Find where the given text appears and provide that cell's center as [x, y] coordinate. 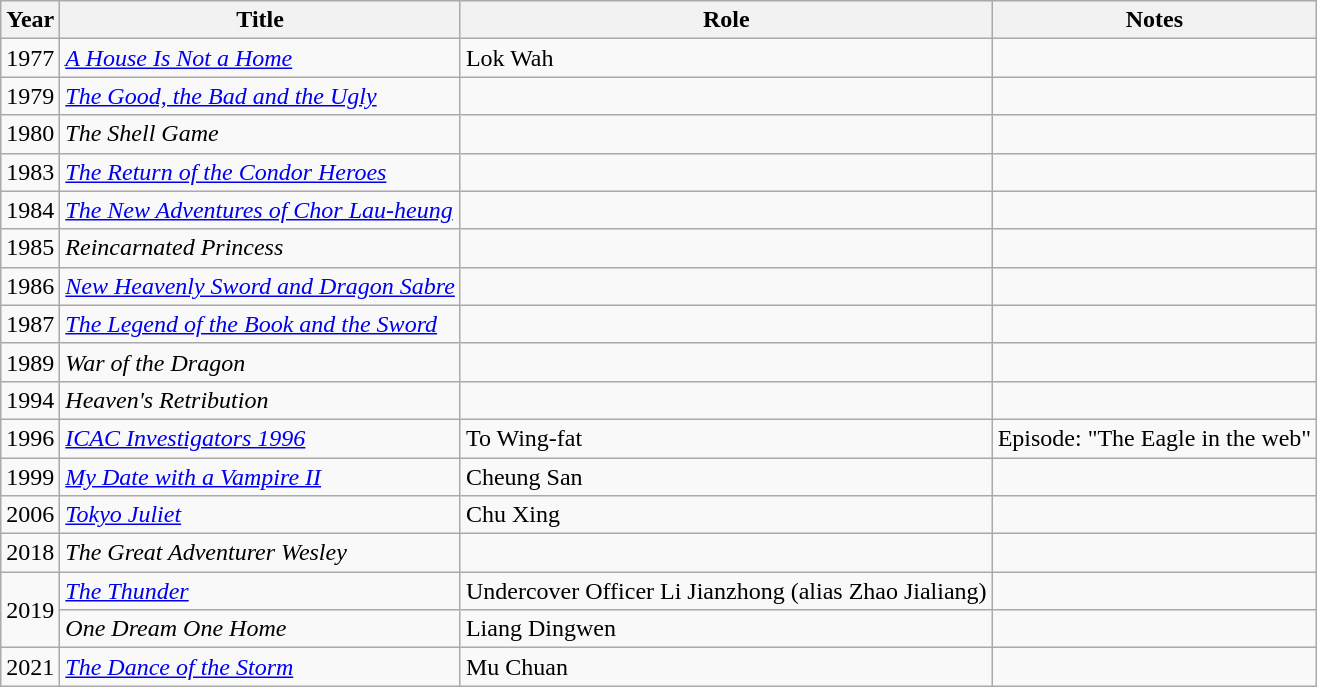
1984 [30, 210]
2006 [30, 515]
Liang Dingwen [726, 629]
My Date with a Vampire II [260, 477]
2018 [30, 553]
Title [260, 20]
ICAC Investigators 1996 [260, 438]
War of the Dragon [260, 362]
1983 [30, 172]
1989 [30, 362]
1999 [30, 477]
Heaven's Retribution [260, 400]
A House Is Not a Home [260, 58]
Cheung San [726, 477]
The Dance of the Storm [260, 667]
1979 [30, 96]
Tokyo Juliet [260, 515]
Lok Wah [726, 58]
Undercover Officer Li Jianzhong (alias Zhao Jialiang) [726, 591]
2019 [30, 610]
The Thunder [260, 591]
Episode: "The Eagle in the web" [1154, 438]
The Legend of the Book and the Sword [260, 324]
The Good, the Bad and the Ugly [260, 96]
Reincarnated Princess [260, 248]
Mu Chuan [726, 667]
1994 [30, 400]
One Dream One Home [260, 629]
Role [726, 20]
1985 [30, 248]
To Wing-fat [726, 438]
Notes [1154, 20]
The Shell Game [260, 134]
2021 [30, 667]
New Heavenly Sword and Dragon Sabre [260, 286]
Chu Xing [726, 515]
1987 [30, 324]
Year [30, 20]
1996 [30, 438]
1986 [30, 286]
1977 [30, 58]
The Great Adventurer Wesley [260, 553]
The Return of the Condor Heroes [260, 172]
1980 [30, 134]
The New Adventures of Chor Lau-heung [260, 210]
